Output the [X, Y] coordinate of the center of the cell containing the given text.  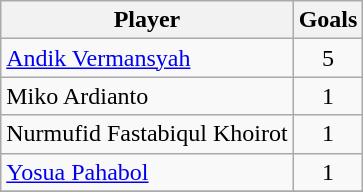
Yosua Pahabol [147, 172]
Miko Ardianto [147, 96]
Nurmufid Fastabiqul Khoirot [147, 134]
Andik Vermansyah [147, 58]
5 [328, 58]
Goals [328, 20]
Player [147, 20]
